Capture the cell that displays the provided text and extract its [X, Y] central coordinate. 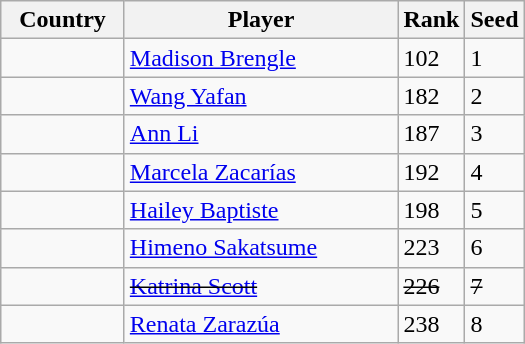
182 [432, 96]
Marcela Zacarías [261, 172]
192 [432, 172]
8 [494, 324]
Wang Yafan [261, 96]
Madison Brengle [261, 58]
238 [432, 324]
Hailey Baptiste [261, 210]
Renata Zarazúa [261, 324]
5 [494, 210]
Rank [432, 20]
4 [494, 172]
223 [432, 248]
1 [494, 58]
Ann Li [261, 134]
6 [494, 248]
Seed [494, 20]
Himeno Sakatsume [261, 248]
102 [432, 58]
198 [432, 210]
Katrina Scott [261, 286]
Player [261, 20]
2 [494, 96]
7 [494, 286]
187 [432, 134]
3 [494, 134]
Country [63, 20]
226 [432, 286]
